Scan for the cell matching the given text and deliver its (x, y) coordinate at center. 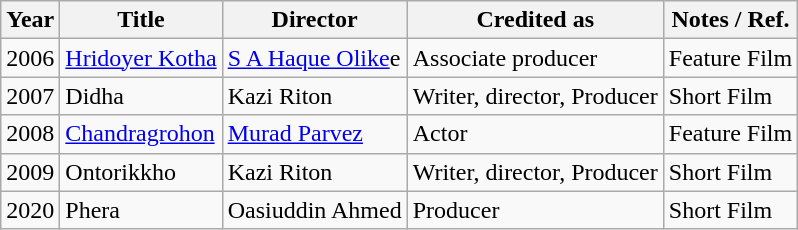
2020 (30, 210)
Title (141, 20)
Phera (141, 210)
Murad Parvez (314, 134)
Didha (141, 96)
Hridoyer Kotha (141, 58)
S A Haque Olikee (314, 58)
Credited as (535, 20)
Associate producer (535, 58)
Actor (535, 134)
Chandragrohon (141, 134)
2008 (30, 134)
2009 (30, 172)
Oasiuddin Ahmed (314, 210)
Notes / Ref. (730, 20)
Director (314, 20)
Producer (535, 210)
2007 (30, 96)
Year (30, 20)
2006 (30, 58)
Ontorikkho (141, 172)
